Scan for the cell matching the given text and deliver its [x, y] coordinate at center. 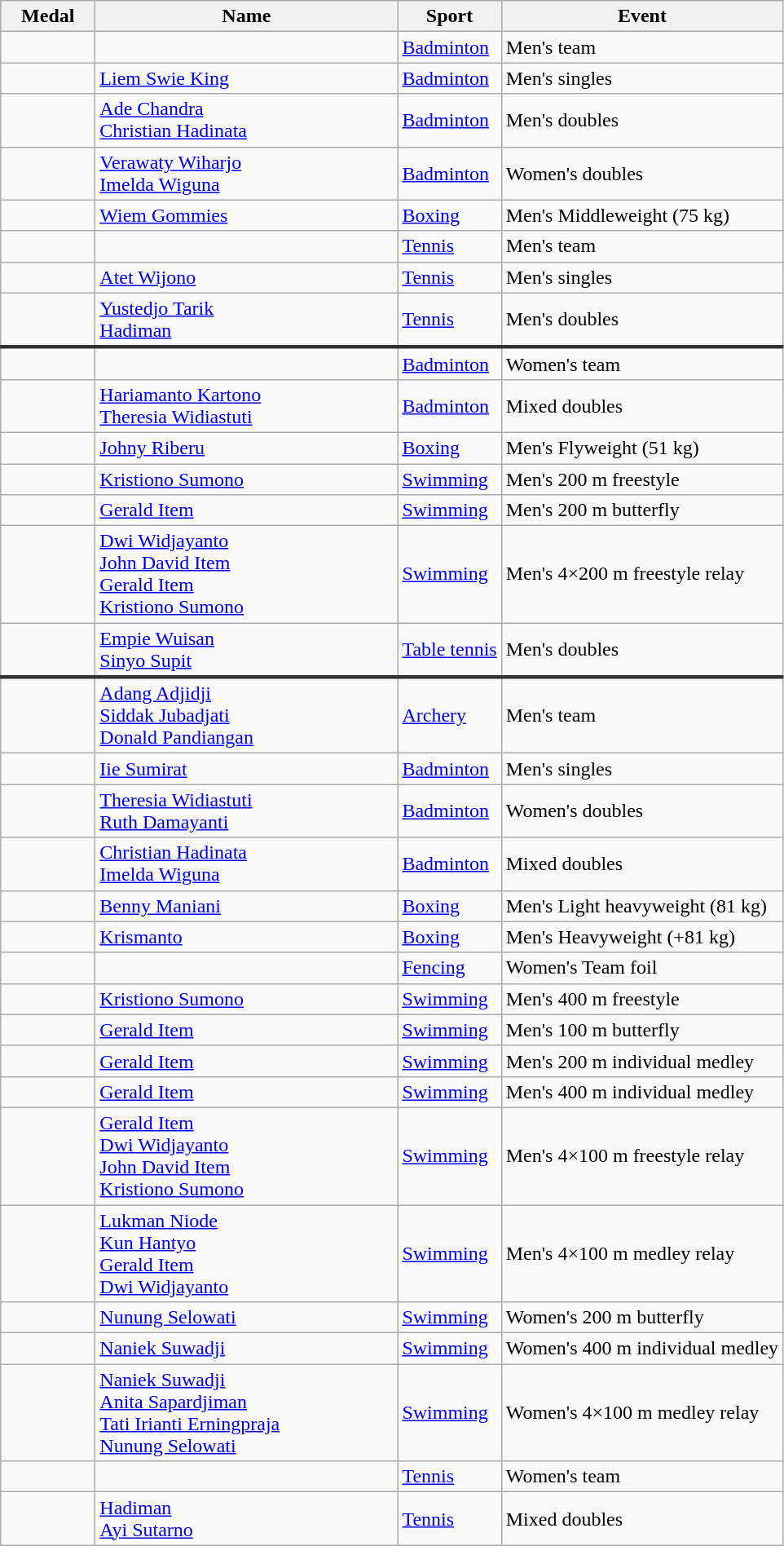
Yustedjo TarikHadiman [246, 320]
Wiem Gommies [246, 215]
Atet Wijono [246, 277]
HadimanAyi Sutarno [246, 1518]
Iie Sumirat [246, 769]
Women's 4×100 m medley relay [642, 1412]
Medal [48, 16]
Krismanto [246, 937]
Event [642, 16]
Ade ChandraChristian Hadinata [246, 121]
Men's 200 m individual medley [642, 1061]
Empie WuisanSinyo Supit [246, 651]
Adang AdjidjiSiddak JubadjatiDonald Pandiangan [246, 715]
Hariamanto KartonoTheresia Widiastuti [246, 406]
Men's Flyweight (51 kg) [642, 448]
Men's 4×100 m freestyle relay [642, 1156]
Men's 4×100 m medley relay [642, 1254]
Men's Heavyweight (+81 kg) [642, 937]
Men's 400 m freestyle [642, 999]
Gerald ItemDwi WidjayantoJohn David ItemKristiono Sumono [246, 1156]
Men's 400 m individual medley [642, 1092]
Naniek SuwadjiAnita SapardjimanTati Irianti ErningprajaNunung Selowati [246, 1412]
Men's Middleweight (75 kg) [642, 215]
Women's 400 m individual medley [642, 1349]
Archery [450, 715]
Verawaty WiharjoImelda Wiguna [246, 173]
Sport [450, 16]
Theresia WidiastutiRuth Damayanti [246, 811]
Table tennis [450, 651]
Nunung Selowati [246, 1318]
Liem Swie King [246, 78]
Benny Maniani [246, 906]
Women's 200 m butterfly [642, 1318]
Men's Light heavyweight (81 kg) [642, 906]
Dwi WidjayantoJohn David ItemGerald ItemKristiono Sumono [246, 574]
Men's 4×200 m freestyle relay [642, 574]
Name [246, 16]
Lukman NiodeKun HantyoGerald ItemDwi Widjayanto [246, 1254]
Fencing [450, 968]
Naniek Suwadji [246, 1349]
Men's 100 m butterfly [642, 1030]
Women's Team foil [642, 968]
Men's 200 m freestyle [642, 479]
Men's 200 m butterfly [642, 510]
Johny Riberu [246, 448]
Christian HadinataImelda Wiguna [246, 864]
